Return the [x, y] coordinate for the center point of the cell that contains the specified text.  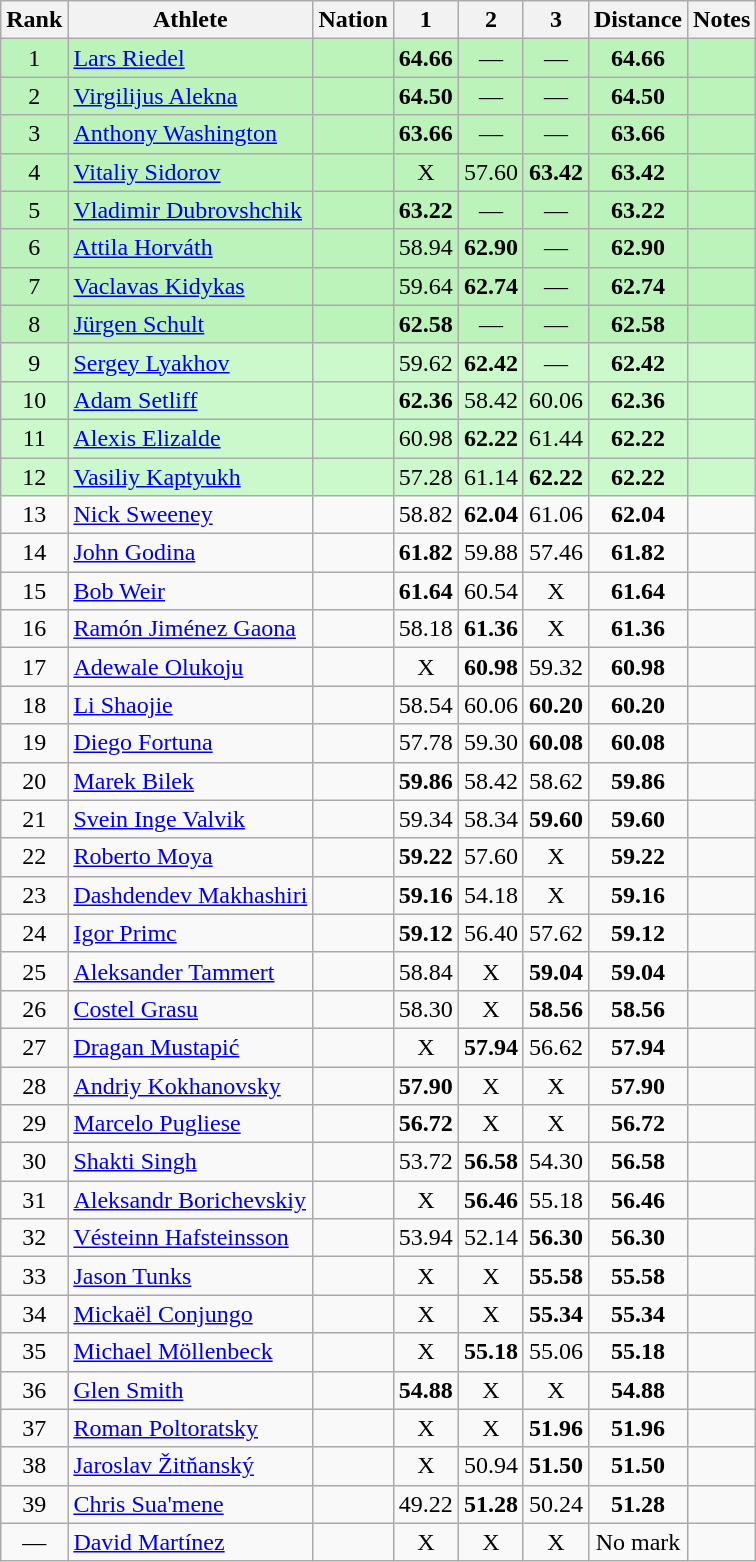
54.18 [490, 895]
Vitaliy Sidorov [190, 172]
50.24 [556, 1504]
4 [34, 172]
Vésteinn Hafsteinsson [190, 1238]
Roman Poltoratsky [190, 1428]
57.28 [426, 477]
59.30 [490, 743]
20 [34, 781]
30 [34, 1162]
Diego Fortuna [190, 743]
Glen Smith [190, 1390]
Dashdendev Makhashiri [190, 895]
22 [34, 857]
Jason Tunks [190, 1276]
Vaclavas Kidykas [190, 286]
Mickaël Conjungo [190, 1314]
26 [34, 1009]
53.72 [426, 1162]
58.94 [426, 248]
59.32 [556, 667]
14 [34, 553]
John Godina [190, 553]
Li Shaojie [190, 705]
59.34 [426, 819]
Adam Setliff [190, 400]
36 [34, 1390]
59.62 [426, 362]
52.14 [490, 1238]
31 [34, 1200]
Anthony Washington [190, 134]
56.62 [556, 1047]
58.54 [426, 705]
19 [34, 743]
Aleksander Tammert [190, 971]
58.84 [426, 971]
Shakti Singh [190, 1162]
32 [34, 1238]
50.94 [490, 1466]
12 [34, 477]
57.46 [556, 553]
13 [34, 515]
59.88 [490, 553]
28 [34, 1085]
Svein Inge Valvik [190, 819]
Jürgen Schult [190, 324]
57.62 [556, 933]
37 [34, 1428]
21 [34, 819]
Distance [638, 20]
29 [34, 1124]
Chris Sua'mene [190, 1504]
Sergey Lyakhov [190, 362]
Notes [722, 20]
58.82 [426, 515]
61.06 [556, 515]
18 [34, 705]
49.22 [426, 1504]
23 [34, 895]
Jaroslav Žitňanský [190, 1466]
58.34 [490, 819]
25 [34, 971]
58.30 [426, 1009]
Athlete [190, 20]
Marcelo Pugliese [190, 1124]
55.06 [556, 1352]
11 [34, 438]
Bob Weir [190, 591]
Roberto Moya [190, 857]
38 [34, 1466]
Aleksandr Borichevskiy [190, 1200]
35 [34, 1352]
No mark [638, 1542]
10 [34, 400]
Vladimir Dubrovshchik [190, 210]
16 [34, 629]
15 [34, 591]
60.54 [490, 591]
6 [34, 248]
56.40 [490, 933]
57.78 [426, 743]
53.94 [426, 1238]
Nation [353, 20]
Dragan Mustapić [190, 1047]
54.30 [556, 1162]
61.44 [556, 438]
Alexis Elizalde [190, 438]
Virgilijus Alekna [190, 96]
8 [34, 324]
Vasiliy Kaptyukh [190, 477]
58.18 [426, 629]
Lars Riedel [190, 58]
Andriy Kokhanovsky [190, 1085]
5 [34, 210]
27 [34, 1047]
Michael Möllenbeck [190, 1352]
7 [34, 286]
59.64 [426, 286]
Igor Primc [190, 933]
39 [34, 1504]
Costel Grasu [190, 1009]
David Martínez [190, 1542]
Adewale Olukoju [190, 667]
34 [34, 1314]
Marek Bilek [190, 781]
24 [34, 933]
Rank [34, 20]
58.62 [556, 781]
Nick Sweeney [190, 515]
9 [34, 362]
17 [34, 667]
61.14 [490, 477]
Ramón Jiménez Gaona [190, 629]
Attila Horváth [190, 248]
33 [34, 1276]
